Provide the (X, Y) coordinate of the cell's center where the given text is located.  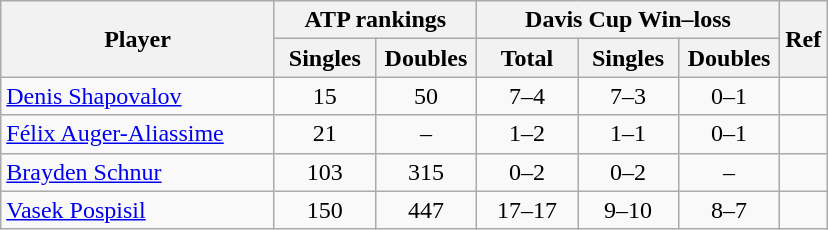
21 (324, 134)
7–3 (628, 96)
Ref (804, 39)
315 (426, 172)
Player (138, 39)
15 (324, 96)
8–7 (730, 210)
17–17 (526, 210)
7–4 (526, 96)
Denis Shapovalov (138, 96)
Vasek Pospisil (138, 210)
ATP rankings (375, 20)
103 (324, 172)
150 (324, 210)
447 (426, 210)
50 (426, 96)
1–2 (526, 134)
Total (526, 58)
1–1 (628, 134)
9–10 (628, 210)
Félix Auger-Aliassime (138, 134)
Davis Cup Win–loss (628, 20)
Brayden Schnur (138, 172)
